Find where the given text appears and provide that cell's center as (x, y) coordinate. 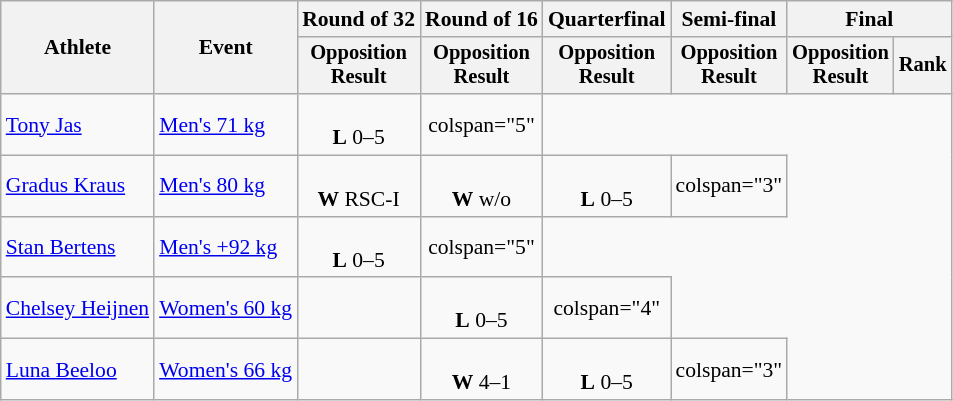
Round of 16 (482, 19)
Men's +92 kg (226, 248)
Tony Jas (78, 124)
colspan="4" (607, 308)
Quarterfinal (607, 19)
Women's 66 kg (226, 370)
Men's 71 kg (226, 124)
W 4–1 (482, 370)
Chelsey Heijnen (78, 308)
Athlete (78, 48)
W RSC-I (358, 186)
Stan Bertens (78, 248)
Men's 80 kg (226, 186)
Semi-final (730, 19)
Rank (923, 66)
W w/o (482, 186)
Final (869, 19)
Women's 60 kg (226, 308)
Round of 32 (358, 19)
Luna Beeloo (78, 370)
Gradus Kraus (78, 186)
Event (226, 48)
